Locate the cell with the specified text and output its [X, Y] center coordinate. 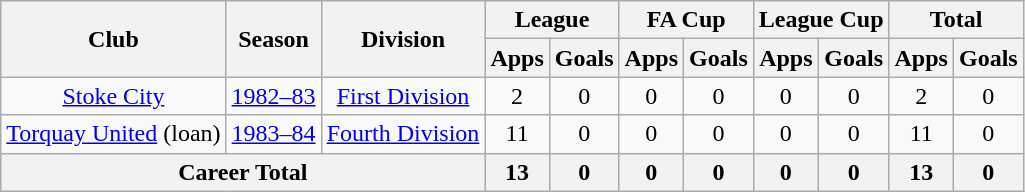
Total [956, 20]
First Division [403, 96]
Season [274, 39]
Torquay United (loan) [114, 134]
Division [403, 39]
League [552, 20]
Career Total [243, 172]
League Cup [821, 20]
Club [114, 39]
Fourth Division [403, 134]
1982–83 [274, 96]
FA Cup [686, 20]
Stoke City [114, 96]
1983–84 [274, 134]
